From the cell containing the given text, extract its center point as [X, Y] coordinate. 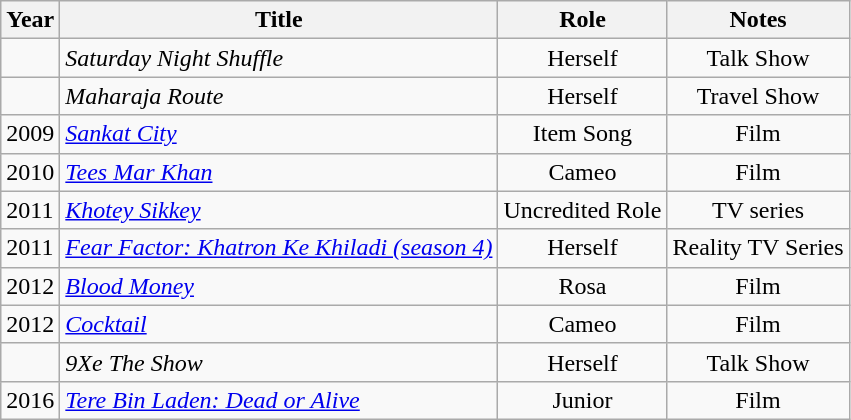
2009 [30, 134]
Fear Factor: Khatron Ke Khiladi (season 4) [279, 248]
2010 [30, 172]
Title [279, 20]
Maharaja Route [279, 96]
TV series [758, 210]
Notes [758, 20]
Cocktail [279, 324]
Tere Bin Laden: Dead or Alive [279, 400]
Year [30, 20]
Item Song [582, 134]
Reality TV Series [758, 248]
Sankat City [279, 134]
Blood Money [279, 286]
Tees Mar Khan [279, 172]
Travel Show [758, 96]
9Xe The Show [279, 362]
Junior [582, 400]
Uncredited Role [582, 210]
2016 [30, 400]
Saturday Night Shuffle [279, 58]
Role [582, 20]
Rosa [582, 286]
Khotey Sikkey [279, 210]
